Provide the (x, y) coordinate of the cell's center where the given text is located.  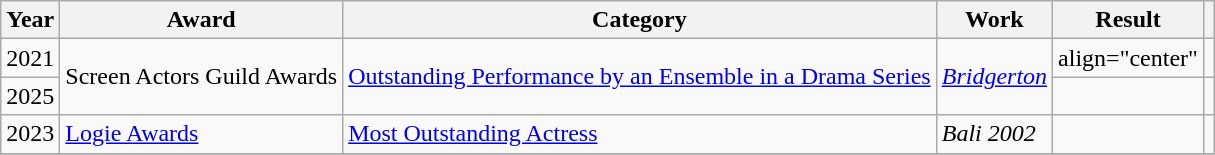
Bridgerton (994, 77)
align="center" (1128, 58)
Most Outstanding Actress (640, 134)
2021 (30, 58)
Outstanding Performance by an Ensemble in a Drama Series (640, 77)
Category (640, 20)
Award (202, 20)
Work (994, 20)
2023 (30, 134)
Result (1128, 20)
Screen Actors Guild Awards (202, 77)
Bali 2002 (994, 134)
Logie Awards (202, 134)
2025 (30, 96)
Year (30, 20)
